Output the [X, Y] coordinate of the center of the cell containing the given text.  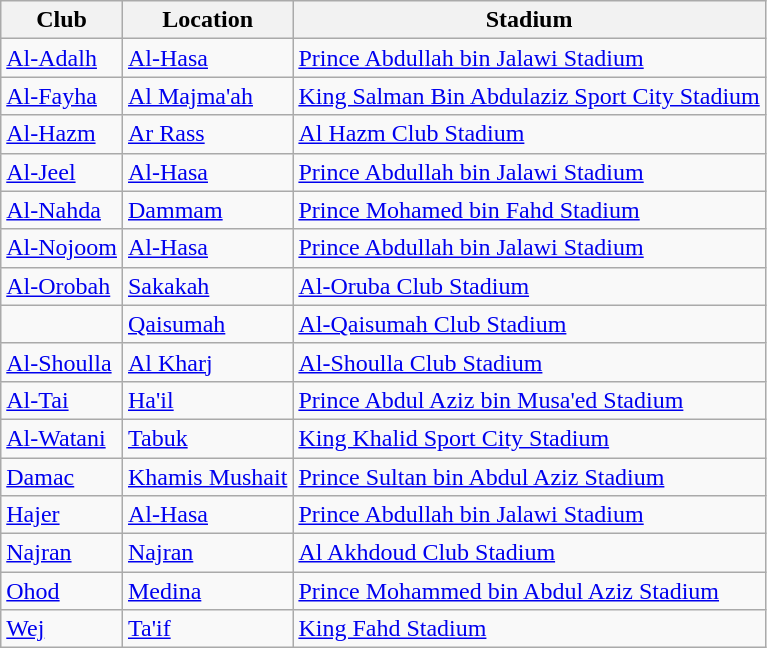
Al-Nahda [62, 210]
Al Majma'ah [207, 96]
Al-Fayha [62, 96]
Sakakah [207, 286]
Ar Rass [207, 134]
Dammam [207, 210]
King Fahd Stadium [529, 629]
Al-Shoulla Club Stadium [529, 362]
Al-Watani [62, 438]
Khamis Mushait [207, 477]
Al-Oruba Club Stadium [529, 286]
Prince Abdul Aziz bin Musa'ed Stadium [529, 400]
Hajer [62, 515]
Al-Shoulla [62, 362]
Medina [207, 591]
Tabuk [207, 438]
Al-Orobah [62, 286]
Prince Mohamed bin Fahd Stadium [529, 210]
Wej [62, 629]
King Salman Bin Abdulaziz Sport City Stadium [529, 96]
Al-Adalh [62, 58]
Al-Nojoom [62, 248]
Al Akhdoud Club Stadium [529, 553]
King Khalid Sport City Stadium [529, 438]
Al-Tai [62, 400]
Al-Qaisumah Club Stadium [529, 324]
Club [62, 20]
Al Hazm Club Stadium [529, 134]
Qaisumah [207, 324]
Prince Sultan bin Abdul Aziz Stadium [529, 477]
Ha'il [207, 400]
Ohod [62, 591]
Ta'if [207, 629]
Damac [62, 477]
Location [207, 20]
Al Kharj [207, 362]
Prince Mohammed bin Abdul Aziz Stadium [529, 591]
Al-Jeel [62, 172]
Al-Hazm [62, 134]
Stadium [529, 20]
